Return [x, y] of the center of cell containing provided text 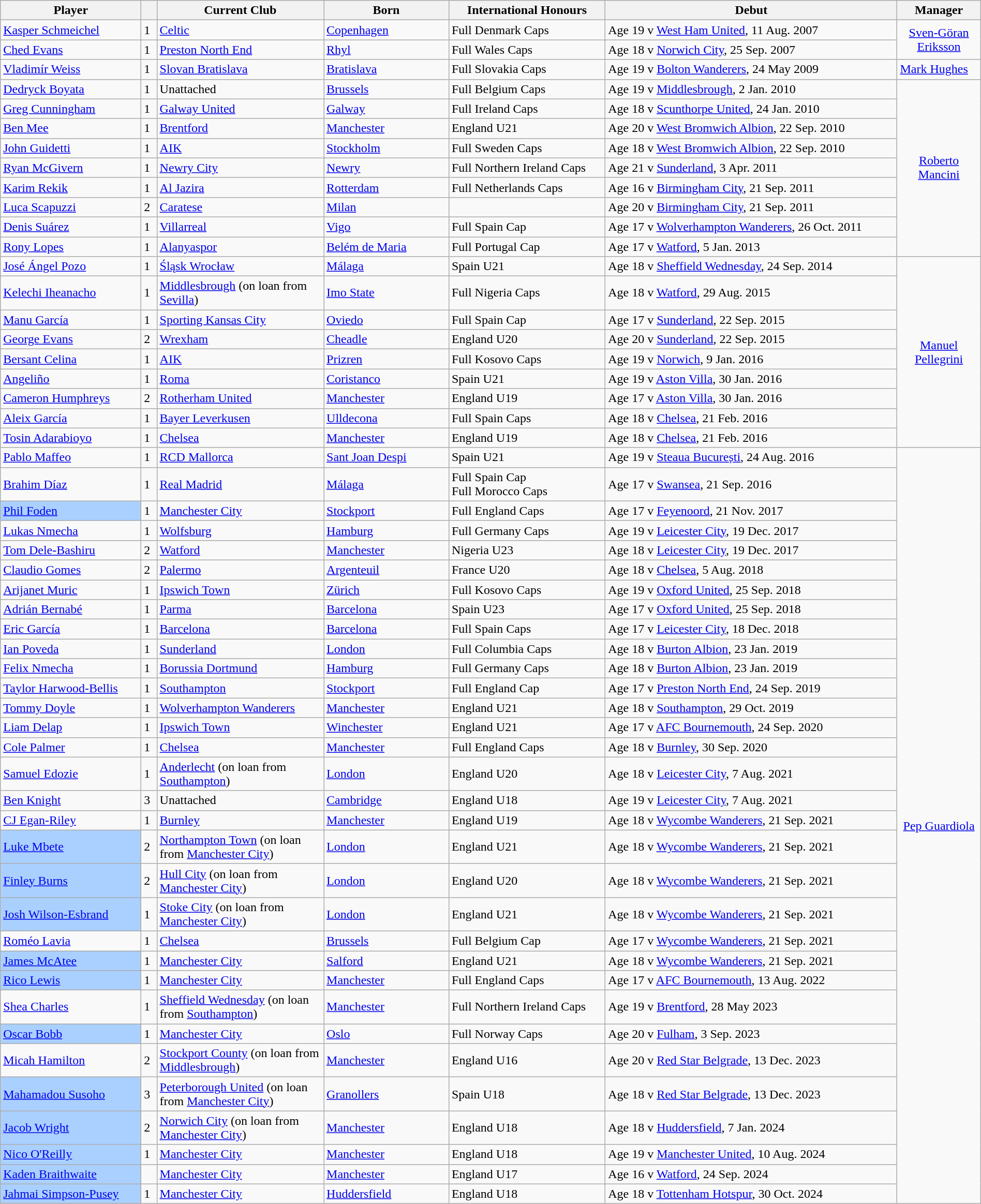
Age 19 v Middlesbrough, 2 Jan. 2010 [751, 89]
Age 18 v Red Star Belgrade, 13 Dec. 2023 [751, 1094]
Zürich [387, 589]
Age 19 v Bolton Wanderers, 24 May 2009 [751, 69]
Nigeria U23 [527, 550]
Micah Hamilton [71, 1061]
Argenteuil [387, 570]
Cameron Humphreys [71, 398]
Brentford [240, 128]
Copenhagen [387, 30]
Age 19 v Leicester City, 19 Dec. 2017 [751, 530]
Palermo [240, 570]
Full Sweden Caps [527, 148]
Roberto Mancini [939, 168]
Taylor Harwood-Bellis [71, 688]
Finley Burns [71, 881]
Al Jazira [240, 187]
Oslo [387, 1034]
Brahim Díaz [71, 484]
Kasper Schmeichel [71, 30]
Vigo [387, 227]
Age 18 v Huddersfield, 7 Jan. 2024 [751, 1128]
Ulldecona [387, 418]
Stockholm [387, 148]
Full Belgium Cap [527, 941]
Age 18 v Leicester City, 19 Dec. 2017 [751, 550]
Spain U23 [527, 610]
Luca Scapuzzi [71, 207]
Angeliño [71, 379]
Age 18 v Sheffield Wednesday, 24 Sep. 2014 [751, 266]
Lukas Nmecha [71, 530]
Ben Mee [71, 128]
Alanyaspor [240, 247]
Age 16 v Watford, 24 Sep. 2024 [751, 1174]
Pablo Maffeo [71, 457]
Samuel Edozie [71, 774]
Full Belgium Caps [527, 89]
Coristanco [387, 379]
Age 21 v Sunderland, 3 Apr. 2011 [751, 168]
Ben Knight [71, 800]
Age 19 v Norwich, 9 Jan. 2016 [751, 359]
Current Club [240, 10]
Villarreal [240, 227]
Age 20 v West Bromwich Albion, 22 Sep. 2010 [751, 128]
Slovan Bratislava [240, 69]
Milan [387, 207]
Tom Dele-Bashiru [71, 550]
Kelechi Iheanacho [71, 293]
Jacob Wright [71, 1128]
Bersant Celina [71, 359]
Shea Charles [71, 1007]
Hull City (on loan from Manchester City) [240, 881]
Rotherham United [240, 398]
Age 20 v Sunderland, 22 Sep. 2015 [751, 339]
Mahamadou Susoho [71, 1094]
Age 17 v Watford, 5 Jan. 2013 [751, 247]
Galway [387, 109]
England U16 [527, 1061]
Age 16 v Birmingham City, 21 Sep. 2011 [751, 187]
Galway United [240, 109]
José Ángel Pozo [71, 266]
Age 20 v Red Star Belgrade, 13 Dec. 2023 [751, 1061]
Full Ireland Caps [527, 109]
Felix Nmecha [71, 668]
Watford [240, 550]
Salford [387, 961]
Age 18 v Leicester City, 7 Aug. 2021 [751, 774]
Karim Rekik [71, 187]
Sant Joan Despi [387, 457]
Mark Hughes [939, 69]
Vladimír Weiss [71, 69]
Greg Cunningham [71, 109]
Celtic [240, 30]
Preston North End [240, 50]
Denis Suárez [71, 227]
Oscar Bobb [71, 1034]
Age 17 v Wolverhampton Wanderers, 26 Oct. 2011 [751, 227]
Prizren [387, 359]
John Guidetti [71, 148]
Bayer Leverkusen [240, 418]
Eric García [71, 629]
Full Norway Caps [527, 1034]
Age 19 v West Ham United, 11 Aug. 2007 [751, 30]
Belém de Maria [387, 247]
Spain U18 [527, 1094]
Age 19 v Oxford United, 25 Sep. 2018 [751, 589]
James McAtee [71, 961]
Claudio Gomes [71, 570]
Age 17 v Aston Villa, 30 Jan. 2016 [751, 398]
Age 18 v Burnley, 30 Sep. 2020 [751, 747]
Sven-Göran Eriksson [939, 40]
Full Denmark Caps [527, 30]
Arijanet Muric [71, 589]
Manu García [71, 320]
Norwich City (on loan from Manchester City) [240, 1128]
Rhyl [387, 50]
Age 18 v West Bromwich Albion, 22 Sep. 2010 [751, 148]
Cambridge [387, 800]
England U17 [527, 1174]
Age 18 v Chelsea, 5 Aug. 2018 [751, 570]
Śląsk Wrocław [240, 266]
Winchester [387, 727]
Sporting Kansas City [240, 320]
Age 17 v Wycombe Wanderers, 21 Sep. 2021 [751, 941]
Full Netherlands Caps [527, 187]
Pep Guardiola [939, 826]
RCD Mallorca [240, 457]
Peterborough United (on loan from Manchester City) [240, 1094]
Age 19 v Manchester United, 10 Aug. 2024 [751, 1154]
Kaden Braithwaite [71, 1174]
Granollers [387, 1094]
Player [71, 10]
Age 18 v Southampton, 29 Oct. 2019 [751, 708]
Full Portugal Cap [527, 247]
Phil Foden [71, 511]
Oviedo [387, 320]
Full Spain Cap Full Morocco Caps [527, 484]
Age 17 v Preston North End, 24 Sep. 2019 [751, 688]
Rony Lopes [71, 247]
Age 19 v Leicester City, 7 Aug. 2021 [751, 800]
Stockport County (on loan from Middlesbrough) [240, 1061]
Tommy Doyle [71, 708]
Imo State [387, 293]
Age 18 v Watford, 29 Aug. 2015 [751, 293]
Age 18 v Scunthorpe United, 24 Jan. 2010 [751, 109]
Jahmai Simpson-Pusey [71, 1194]
Roma [240, 379]
Full Nigeria Caps [527, 293]
Age 17 v Leicester City, 18 Dec. 2018 [751, 629]
Huddersfield [387, 1194]
Age 18 v Norwich City, 25 Sep. 2007 [751, 50]
Full Slovakia Caps [527, 69]
Sheffield Wednesday (on loan from Southampton) [240, 1007]
Age 20 v Fulham, 3 Sep. 2023 [751, 1034]
Wolverhampton Wanderers [240, 708]
International Honours [527, 10]
Middlesbrough (on loan from Sevilla) [240, 293]
Age 17 v AFC Bournemouth, 13 Aug. 2022 [751, 980]
Dedryck Boyata [71, 89]
Newry [387, 168]
Rotterdam [387, 187]
George Evans [71, 339]
Borussia Dortmund [240, 668]
Age 19 v Aston Villa, 30 Jan. 2016 [751, 379]
Anderlecht (on loan from Southampton) [240, 774]
Bratislava [387, 69]
Full England Cap [527, 688]
Age 19 v Brentford, 28 May 2023 [751, 1007]
Liam Delap [71, 727]
Ryan McGivern [71, 168]
Luke Mbete [71, 846]
Cheadle [387, 339]
Real Madrid [240, 484]
Age 17 v Feyenoord, 21 Nov. 2017 [751, 511]
Cole Palmer [71, 747]
Manager [939, 10]
France U20 [527, 570]
Age 17 v Swansea, 21 Sep. 2016 [751, 484]
Age 19 v Steaua București, 24 Aug. 2016 [751, 457]
Age 20 v Birmingham City, 21 Sep. 2011 [751, 207]
Age 17 v Sunderland, 22 Sep. 2015 [751, 320]
Ched Evans [71, 50]
Adrián Bernabé [71, 610]
Northampton Town (on loan from Manchester City) [240, 846]
Nico O'Reilly [71, 1154]
Tosin Adarabioyo [71, 438]
Manuel Pellegrini [939, 352]
CJ Egan-Riley [71, 820]
Roméo Lavia [71, 941]
Ian Poveda [71, 649]
Debut [751, 10]
Age 18 v Tottenham Hotspur, 30 Oct. 2024 [751, 1194]
Wolfsburg [240, 530]
Parma [240, 610]
Josh Wilson-Esbrand [71, 914]
Age 17 v AFC Bournemouth, 24 Sep. 2020 [751, 727]
Newry City [240, 168]
Caratese [240, 207]
Rico Lewis [71, 980]
Stoke City (on loan from Manchester City) [240, 914]
Born [387, 10]
Wrexham [240, 339]
Burnley [240, 820]
Aleix García [71, 418]
Sunderland [240, 649]
Southampton [240, 688]
Age 17 v Oxford United, 25 Sep. 2018 [751, 610]
Full Wales Caps [527, 50]
Full Columbia Caps [527, 649]
